From the cell containing the given text, extract its center point as (X, Y) coordinate. 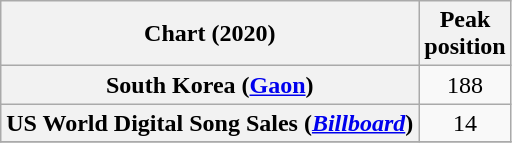
188 (465, 85)
Chart (2020) (210, 34)
Peakposition (465, 34)
South Korea (Gaon) (210, 85)
US World Digital Song Sales (Billboard) (210, 123)
14 (465, 123)
